Locate the cell with the specified text and output its (X, Y) center coordinate. 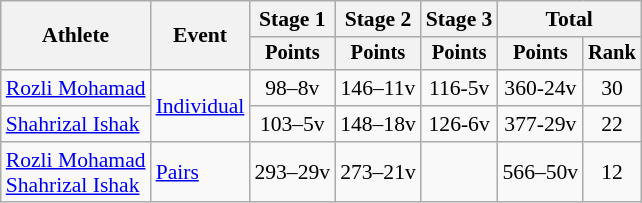
148–18v (378, 124)
377-29v (540, 124)
Rank (612, 54)
103–5v (292, 124)
98–8v (292, 88)
Stage 1 (292, 19)
126-6v (460, 124)
273–21v (378, 172)
30 (612, 88)
Event (200, 36)
Pairs (200, 172)
Individual (200, 106)
12 (612, 172)
116-5v (460, 88)
Athlete (76, 36)
Stage 2 (378, 19)
Shahrizal Ishak (76, 124)
Rozli MohamadShahrizal Ishak (76, 172)
360-24v (540, 88)
293–29v (292, 172)
Rozli Mohamad (76, 88)
Stage 3 (460, 19)
Total (568, 19)
22 (612, 124)
566–50v (540, 172)
146–11v (378, 88)
